Find where the given text appears and provide that cell's center as [X, Y] coordinate. 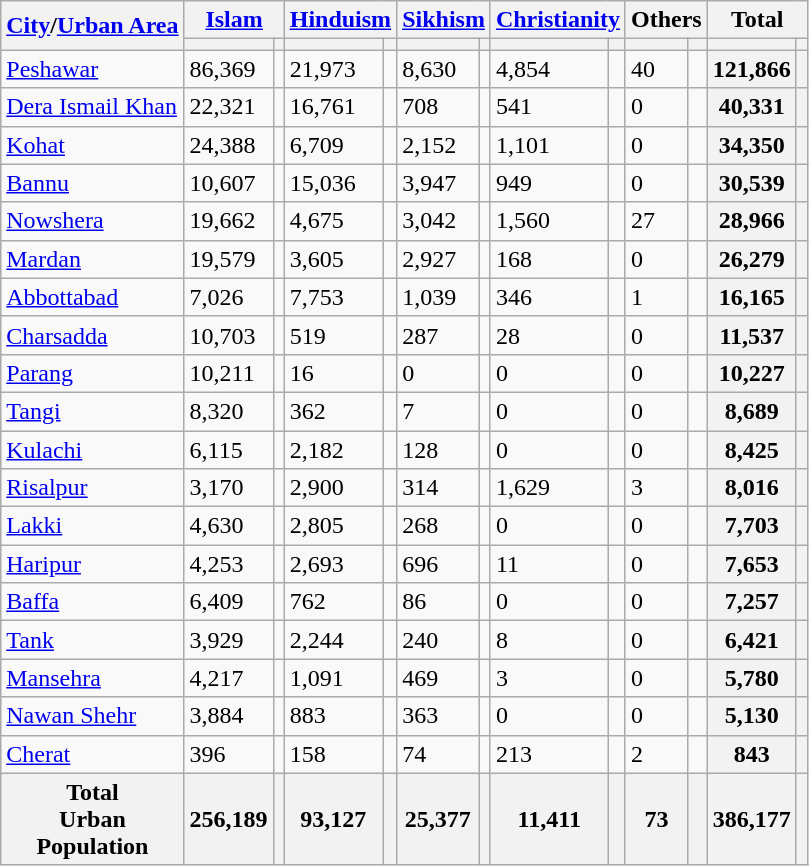
Kulachi [92, 449]
3,605 [333, 259]
2 [656, 754]
86 [438, 602]
1,039 [438, 297]
6,709 [333, 145]
28 [549, 335]
7 [438, 411]
2,152 [438, 145]
2,182 [333, 449]
Tank [92, 640]
19,579 [228, 259]
469 [438, 678]
Kohat [92, 145]
2,244 [333, 640]
15,036 [333, 183]
949 [549, 183]
11,411 [549, 819]
30,539 [752, 183]
541 [549, 107]
362 [333, 411]
Bannu [92, 183]
7,753 [333, 297]
8,016 [752, 488]
1 [656, 297]
168 [549, 259]
Christianity [558, 20]
7,257 [752, 602]
314 [438, 488]
256,189 [228, 819]
5,130 [752, 716]
386,177 [752, 819]
93,127 [333, 819]
128 [438, 449]
Haripur [92, 564]
19,662 [228, 221]
121,866 [752, 69]
8,689 [752, 411]
Tangi [92, 411]
Hinduism [340, 20]
708 [438, 107]
Abbottabad [92, 297]
3,929 [228, 640]
Baffa [92, 602]
73 [656, 819]
519 [333, 335]
Cherat [92, 754]
2,927 [438, 259]
Parang [92, 373]
4,253 [228, 564]
Dera Ismail Khan [92, 107]
240 [438, 640]
25,377 [438, 819]
Nawan Shehr [92, 716]
883 [333, 716]
8,630 [438, 69]
3,947 [438, 183]
40,331 [752, 107]
28,966 [752, 221]
21,973 [333, 69]
1,091 [333, 678]
86,369 [228, 69]
762 [333, 602]
7,026 [228, 297]
40 [656, 69]
10,607 [228, 183]
10,211 [228, 373]
1,101 [549, 145]
4,675 [333, 221]
24,388 [228, 145]
696 [438, 564]
27 [656, 221]
3,042 [438, 221]
8,320 [228, 411]
1,629 [549, 488]
16,165 [752, 297]
74 [438, 754]
6,409 [228, 602]
8,425 [752, 449]
7,703 [752, 526]
4,217 [228, 678]
Lakki [92, 526]
1,560 [549, 221]
8 [549, 640]
3,170 [228, 488]
Mardan [92, 259]
10,227 [752, 373]
213 [549, 754]
22,321 [228, 107]
Mansehra [92, 678]
Risalpur [92, 488]
Islam [234, 20]
2,805 [333, 526]
6,115 [228, 449]
6,421 [752, 640]
7,653 [752, 564]
16,761 [333, 107]
2,693 [333, 564]
363 [438, 716]
TotalUrbanPopulation [92, 819]
Charsadda [92, 335]
158 [333, 754]
396 [228, 754]
4,854 [549, 69]
City/Urban Area [92, 26]
26,279 [752, 259]
346 [549, 297]
34,350 [752, 145]
11 [549, 564]
3,884 [228, 716]
10,703 [228, 335]
Total [757, 20]
843 [752, 754]
Peshawar [92, 69]
268 [438, 526]
Nowshera [92, 221]
5,780 [752, 678]
2,900 [333, 488]
Others [666, 20]
16 [333, 373]
11,537 [752, 335]
Sikhism [444, 20]
4,630 [228, 526]
287 [438, 335]
